Determine the [x, y] coordinate at the center of the cell enclosing the given text.  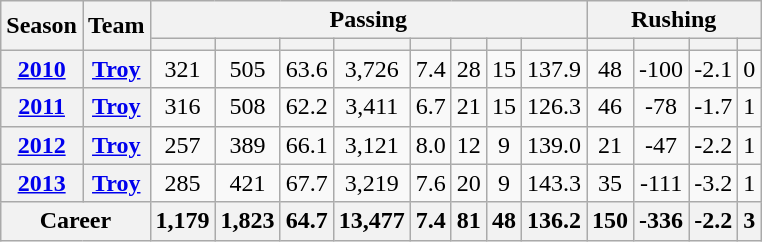
8.0 [430, 145]
285 [182, 183]
505 [248, 69]
46 [610, 107]
321 [182, 69]
28 [468, 69]
-47 [662, 145]
64.7 [306, 221]
126.3 [554, 107]
2013 [42, 183]
7.6 [430, 183]
316 [182, 107]
257 [182, 145]
Season [42, 26]
389 [248, 145]
67.7 [306, 183]
-111 [662, 183]
13,477 [372, 221]
-2.1 [714, 69]
-336 [662, 221]
1,179 [182, 221]
3,121 [372, 145]
-3.2 [714, 183]
62.2 [306, 107]
66.1 [306, 145]
Team [116, 26]
2010 [42, 69]
63.6 [306, 69]
-1.7 [714, 107]
20 [468, 183]
2012 [42, 145]
35 [610, 183]
137.9 [554, 69]
2011 [42, 107]
0 [750, 69]
3 [750, 221]
139.0 [554, 145]
1,823 [248, 221]
-100 [662, 69]
81 [468, 221]
Passing [368, 20]
143.3 [554, 183]
136.2 [554, 221]
6.7 [430, 107]
Rushing [674, 20]
3,219 [372, 183]
421 [248, 183]
150 [610, 221]
3,726 [372, 69]
Career [76, 221]
12 [468, 145]
508 [248, 107]
-78 [662, 107]
3,411 [372, 107]
